Identify which cell holds the provided text, then report its (x, y) central coordinate. 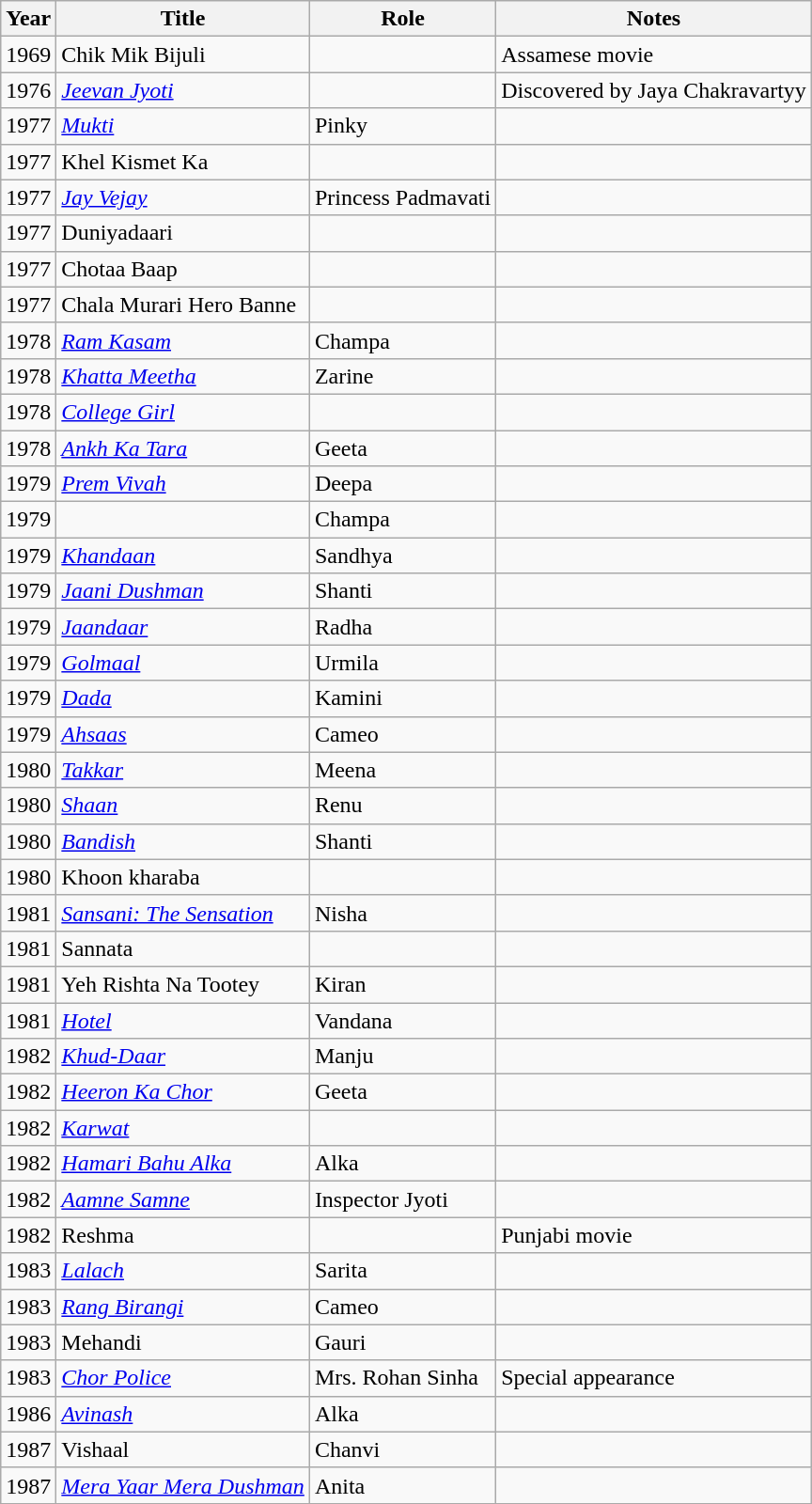
Chor Police (183, 1378)
Jay Vejay (183, 197)
Takkar (183, 770)
Duniyadaari (183, 233)
Urmila (402, 663)
Chotaa Baap (183, 269)
1986 (28, 1414)
Chanvi (402, 1449)
Role (402, 19)
Hamari Bahu Alka (183, 1164)
Princess Padmavati (402, 197)
Pinky (402, 126)
Punjabi movie (654, 1235)
Jaandaar (183, 627)
Title (183, 19)
Bandish (183, 841)
Ram Kasam (183, 340)
1976 (28, 90)
Nisha (402, 913)
Khel Kismet Ka (183, 162)
Year (28, 19)
Golmaal (183, 663)
Deepa (402, 484)
Anita (402, 1485)
Mrs. Rohan Sinha (402, 1378)
Zarine (402, 376)
Aamne Samne (183, 1199)
Special appearance (654, 1378)
Vandana (402, 1020)
Hotel (183, 1020)
Khandaan (183, 556)
Gauri (402, 1342)
Meena (402, 770)
Ankh Ka Tara (183, 448)
Renu (402, 806)
Sansani: The Sensation (183, 913)
Sannata (183, 948)
Ahsaas (183, 734)
Kiran (402, 984)
Rang Birangi (183, 1307)
Heeron Ka Chor (183, 1092)
Yeh Rishta Na Tootey (183, 984)
1969 (28, 55)
Lalach (183, 1271)
Mehandi (183, 1342)
Discovered by Jaya Chakravartyy (654, 90)
Jeevan Jyoti (183, 90)
Inspector Jyoti (402, 1199)
Khatta Meetha (183, 376)
Chala Murari Hero Banne (183, 305)
Notes (654, 19)
Karwat (183, 1128)
Mukti (183, 126)
Avinash (183, 1414)
Jaani Dushman (183, 591)
Reshma (183, 1235)
Mera Yaar Mera Dushman (183, 1485)
Khoon kharaba (183, 877)
Chik Mik Bijuli (183, 55)
Sandhya (402, 556)
College Girl (183, 412)
Shaan (183, 806)
Radha (402, 627)
Dada (183, 698)
Manju (402, 1057)
Prem Vivah (183, 484)
Kamini (402, 698)
Khud-Daar (183, 1057)
Sarita (402, 1271)
Vishaal (183, 1449)
Assamese movie (654, 55)
